Provide the [X, Y] coordinate of the cell's center where the given text is located.  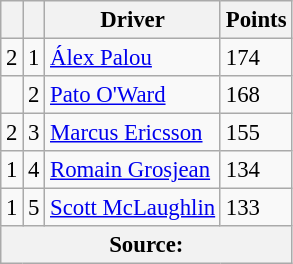
4 [34, 170]
Álex Palou [133, 58]
Scott McLaughlin [133, 208]
174 [256, 58]
5 [34, 208]
133 [256, 208]
Driver [133, 20]
134 [256, 170]
Points [256, 20]
Romain Grosjean [133, 170]
Source: [146, 245]
Pato O'Ward [133, 95]
168 [256, 95]
155 [256, 133]
3 [34, 133]
Marcus Ericsson [133, 133]
